Provide the (X, Y) coordinate of the cell's center where the given text is located.  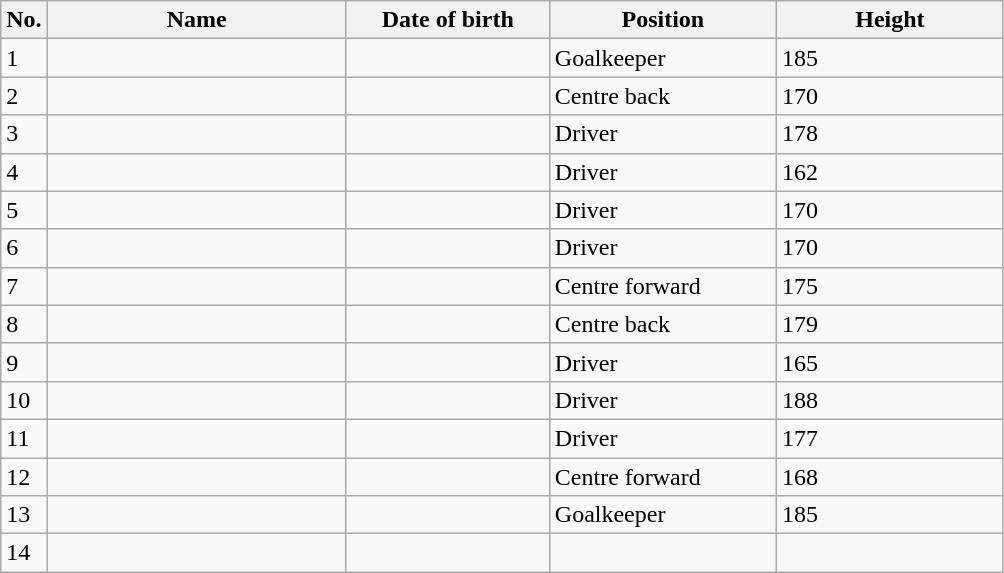
177 (890, 438)
165 (890, 362)
14 (24, 553)
9 (24, 362)
8 (24, 324)
Height (890, 20)
175 (890, 286)
Name (196, 20)
3 (24, 134)
Date of birth (448, 20)
Position (662, 20)
179 (890, 324)
No. (24, 20)
10 (24, 400)
188 (890, 400)
162 (890, 172)
178 (890, 134)
168 (890, 477)
1 (24, 58)
5 (24, 210)
6 (24, 248)
2 (24, 96)
11 (24, 438)
4 (24, 172)
12 (24, 477)
7 (24, 286)
13 (24, 515)
